Detect which cell encompasses the target text, then output its [X, Y] center coordinate. 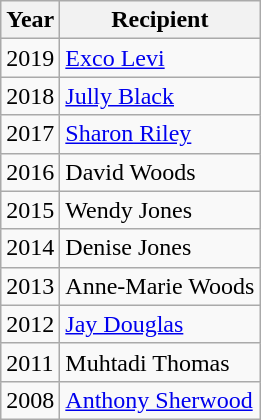
Denise Jones [160, 248]
David Woods [160, 172]
2019 [30, 58]
2018 [30, 96]
2012 [30, 324]
2014 [30, 248]
Anthony Sherwood [160, 400]
Jully Black [160, 96]
Wendy Jones [160, 210]
Sharon Riley [160, 134]
2015 [30, 210]
Anne-Marie Woods [160, 286]
Jay Douglas [160, 324]
Recipient [160, 20]
2013 [30, 286]
Muhtadi Thomas [160, 362]
2008 [30, 400]
2017 [30, 134]
2016 [30, 172]
Year [30, 20]
Exco Levi [160, 58]
2011 [30, 362]
